Search for the cell housing the specified text and yield its (x, y) center coordinate. 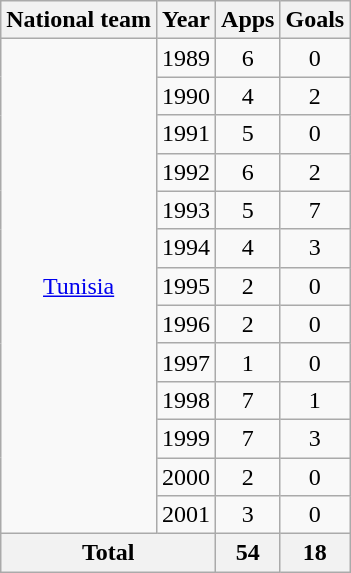
Year (186, 20)
1991 (186, 134)
1994 (186, 248)
Total (108, 553)
Apps (248, 20)
1998 (186, 400)
1992 (186, 172)
Tunisia (79, 286)
Goals (315, 20)
1993 (186, 210)
18 (315, 553)
1997 (186, 362)
National team (79, 20)
2000 (186, 477)
1999 (186, 438)
1995 (186, 286)
54 (248, 553)
1990 (186, 96)
1996 (186, 324)
1989 (186, 58)
2001 (186, 515)
